From the cell containing the given text, extract its center point as [X, Y] coordinate. 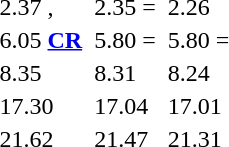
8.31 [126, 73]
17.04 [126, 106]
5.80 = [126, 40]
